Search for the cell housing the specified text and yield its [X, Y] center coordinate. 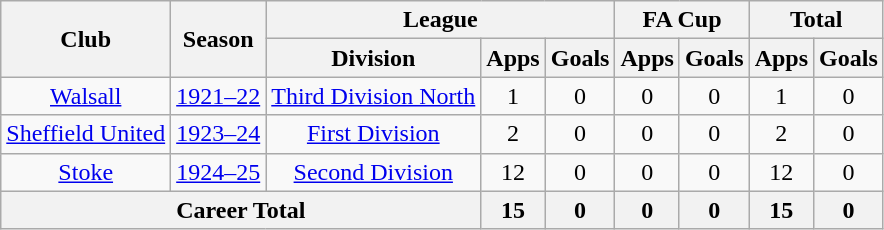
League [440, 20]
Second Division [374, 172]
FA Cup [682, 20]
Club [86, 39]
Career Total [241, 210]
1924–25 [218, 172]
Division [374, 58]
Total [816, 20]
Stoke [86, 172]
Season [218, 39]
Sheffield United [86, 134]
Third Division North [374, 96]
1923–24 [218, 134]
Walsall [86, 96]
1921–22 [218, 96]
First Division [374, 134]
